Identify which cell holds the provided text, then report its (X, Y) central coordinate. 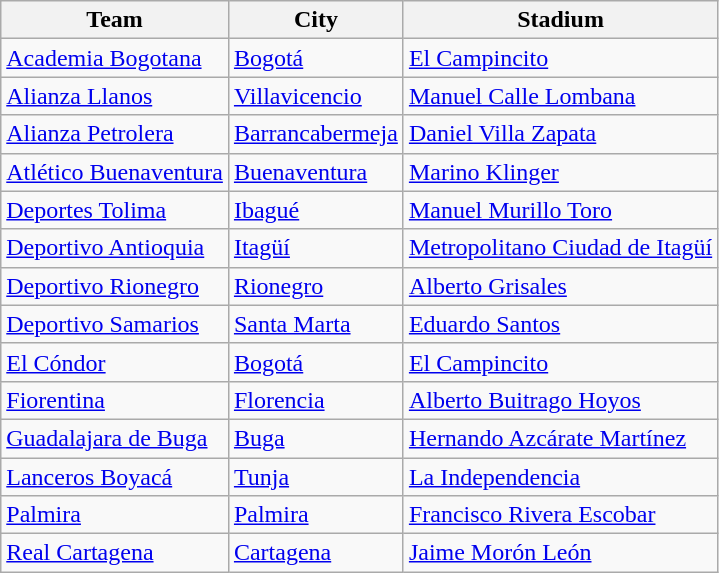
Hernando Azcárate Martínez (560, 438)
Eduardo Santos (560, 324)
Real Cartagena (115, 553)
Deportivo Rionegro (115, 286)
Alberto Grisales (560, 286)
Marino Klinger (560, 172)
La Independencia (560, 477)
Buenaventura (316, 172)
Team (115, 20)
Fiorentina (115, 400)
Francisco Rivera Escobar (560, 515)
Florencia (316, 400)
Academia Bogotana (115, 58)
Rionegro (316, 286)
Buga (316, 438)
Deportes Tolima (115, 210)
Guadalajara de Buga (115, 438)
Tunja (316, 477)
El Cóndor (115, 362)
Jaime Morón León (560, 553)
Lanceros Boyacá (115, 477)
Villavicencio (316, 96)
Cartagena (316, 553)
City (316, 20)
Manuel Calle Lombana (560, 96)
Stadium (560, 20)
Deportivo Antioquia (115, 248)
Daniel Villa Zapata (560, 134)
Metropolitano Ciudad de Itagüí (560, 248)
Barrancabermeja (316, 134)
Alberto Buitrago Hoyos (560, 400)
Manuel Murillo Toro (560, 210)
Atlético Buenaventura (115, 172)
Ibagué (316, 210)
Alianza Llanos (115, 96)
Santa Marta (316, 324)
Deportivo Samarios (115, 324)
Itagüí (316, 248)
Alianza Petrolera (115, 134)
